Return the (X, Y) coordinate for the center point of the cell that contains the specified text.  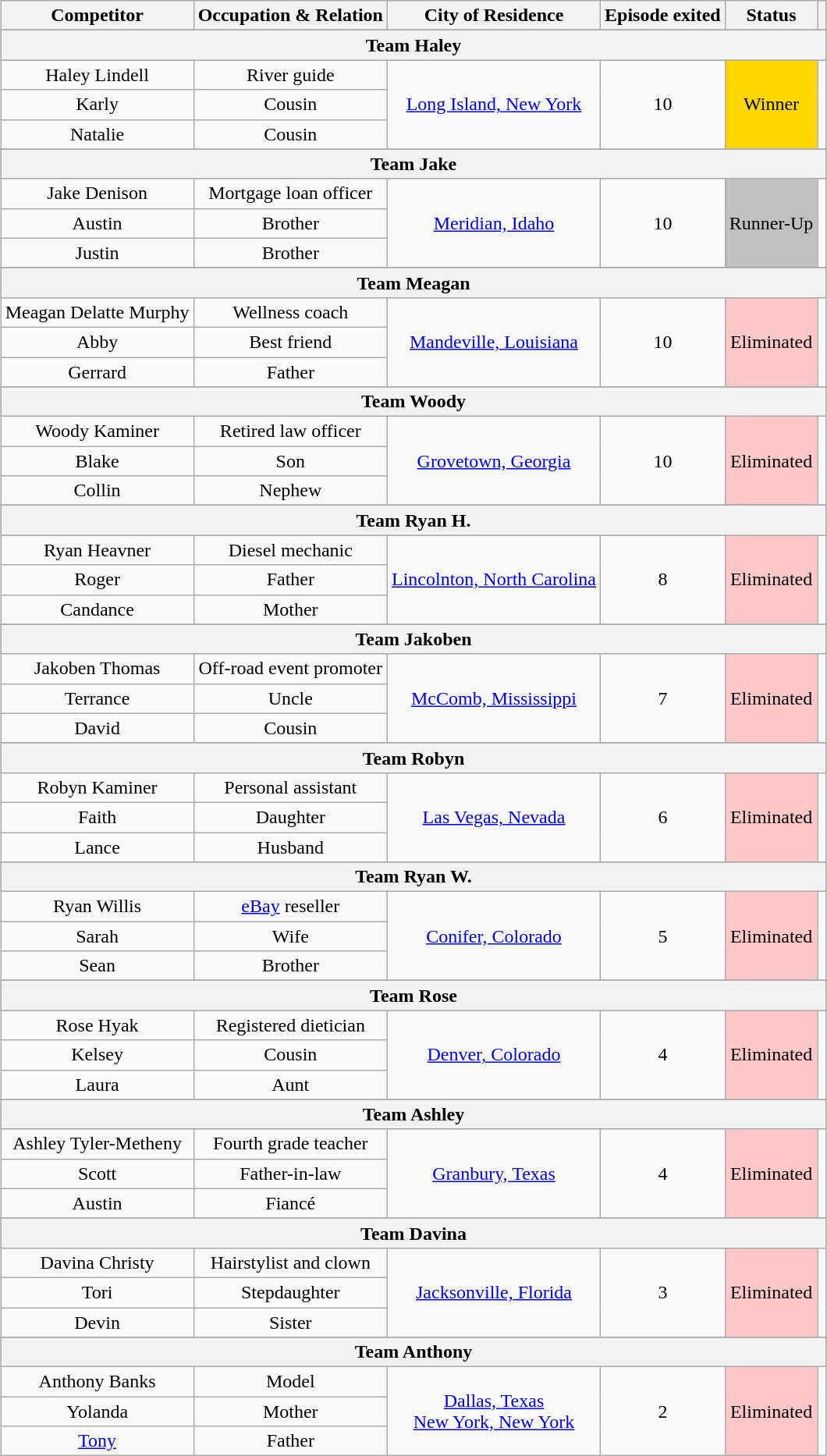
Granbury, Texas (493, 1174)
Ryan Willis (97, 907)
Woody Kaminer (97, 431)
Registered dietician (290, 1025)
Team Anthony (413, 1352)
Grovetown, Georgia (493, 461)
Model (290, 1382)
Denver, Colorado (493, 1055)
Team Woody (413, 402)
Fiancé (290, 1203)
Nephew (290, 491)
Retired law officer (290, 431)
Stepdaughter (290, 1292)
Haley Lindell (97, 75)
Uncle (290, 698)
Gerrard (97, 372)
Tori (97, 1292)
Off-road event promoter (290, 669)
Tony (97, 1441)
Devin (97, 1323)
2 (663, 1412)
5 (663, 936)
Kelsey (97, 1055)
Runner-Up (771, 223)
Lincolnton, North Carolina (493, 580)
Faith (97, 817)
Team Robyn (413, 758)
David (97, 728)
Jake Denison (97, 194)
Team Meagan (413, 282)
Father-in-law (290, 1174)
Sister (290, 1323)
Candance (97, 609)
Scott (97, 1174)
Daughter (290, 817)
Team Rose (413, 996)
Terrance (97, 698)
Meridian, Idaho (493, 223)
3 (663, 1292)
Lance (97, 847)
Team Ryan H. (413, 520)
Long Island, New York (493, 105)
Abby (97, 342)
Sarah (97, 936)
River guide (290, 75)
Jakoben Thomas (97, 669)
Mortgage loan officer (290, 194)
Sean (97, 966)
Ashley Tyler-Metheny (97, 1144)
Natalie (97, 134)
Conifer, Colorado (493, 936)
Team Ashley (413, 1114)
7 (663, 698)
Son (290, 461)
Collin (97, 491)
6 (663, 817)
Best friend (290, 342)
Aunt (290, 1085)
Robyn Kaminer (97, 787)
Hairstylist and clown (290, 1262)
Mandeville, Louisiana (493, 342)
Personal assistant (290, 787)
Wife (290, 936)
Davina Christy (97, 1262)
Occupation & Relation (290, 16)
Jacksonville, Florida (493, 1292)
Team Jake (413, 164)
8 (663, 580)
City of Residence (493, 16)
Competitor (97, 16)
Ryan Heavner (97, 550)
Team Jakoben (413, 639)
Blake (97, 461)
Fourth grade teacher (290, 1144)
Episode exited (663, 16)
Status (771, 16)
Rose Hyak (97, 1025)
Yolanda (97, 1412)
McComb, Mississippi (493, 698)
Karly (97, 105)
Husband (290, 847)
Winner (771, 105)
Dallas, TexasNew York, New York (493, 1412)
Wellness coach (290, 312)
eBay reseller (290, 907)
Roger (97, 580)
Team Haley (413, 45)
Team Ryan W. (413, 877)
Justin (97, 253)
Las Vegas, Nevada (493, 817)
Meagan Delatte Murphy (97, 312)
Laura (97, 1085)
Diesel mechanic (290, 550)
Anthony Banks (97, 1382)
Team Davina (413, 1233)
